Capture the cell that displays the provided text and extract its (X, Y) central coordinate. 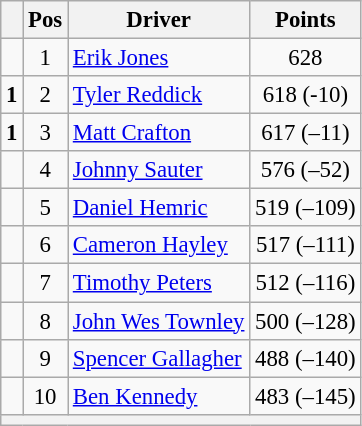
Pos (46, 20)
Erik Jones (159, 58)
5 (46, 208)
4 (46, 170)
Spencer Gallagher (159, 358)
9 (46, 358)
Daniel Hemric (159, 208)
Matt Crafton (159, 133)
10 (46, 396)
Johnny Sauter (159, 170)
517 (–111) (306, 245)
576 (–52) (306, 170)
500 (–128) (306, 321)
8 (46, 321)
2 (46, 95)
Timothy Peters (159, 283)
3 (46, 133)
483 (–145) (306, 396)
519 (–109) (306, 208)
7 (46, 283)
Points (306, 20)
6 (46, 245)
Driver (159, 20)
Cameron Hayley (159, 245)
617 (–11) (306, 133)
Ben Kennedy (159, 396)
488 (–140) (306, 358)
512 (–116) (306, 283)
628 (306, 58)
Tyler Reddick (159, 95)
John Wes Townley (159, 321)
618 (-10) (306, 95)
